Detect which cell encompasses the target text, then output its [X, Y] center coordinate. 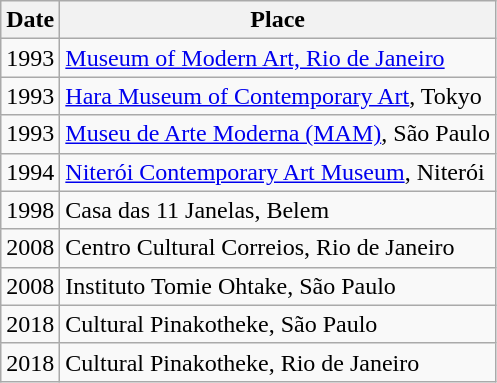
1994 [30, 172]
Date [30, 20]
Niterói Contemporary Art Museum, Niterói [278, 172]
Museu de Arte Moderna (MAM), São Paulo [278, 134]
1998 [30, 210]
Cultural Pinakotheke, Rio de Janeiro [278, 362]
Hara Museum of Contemporary Art, Tokyo [278, 96]
Instituto Tomie Ohtake, São Paulo [278, 286]
Casa das 11 Janelas, Belem [278, 210]
Centro Cultural Correios, Rio de Janeiro [278, 248]
Cultural Pinakotheke, São Paulo [278, 324]
Museum of Modern Art, Rio de Janeiro [278, 58]
Place [278, 20]
